Search for the cell housing the specified text and yield its (x, y) center coordinate. 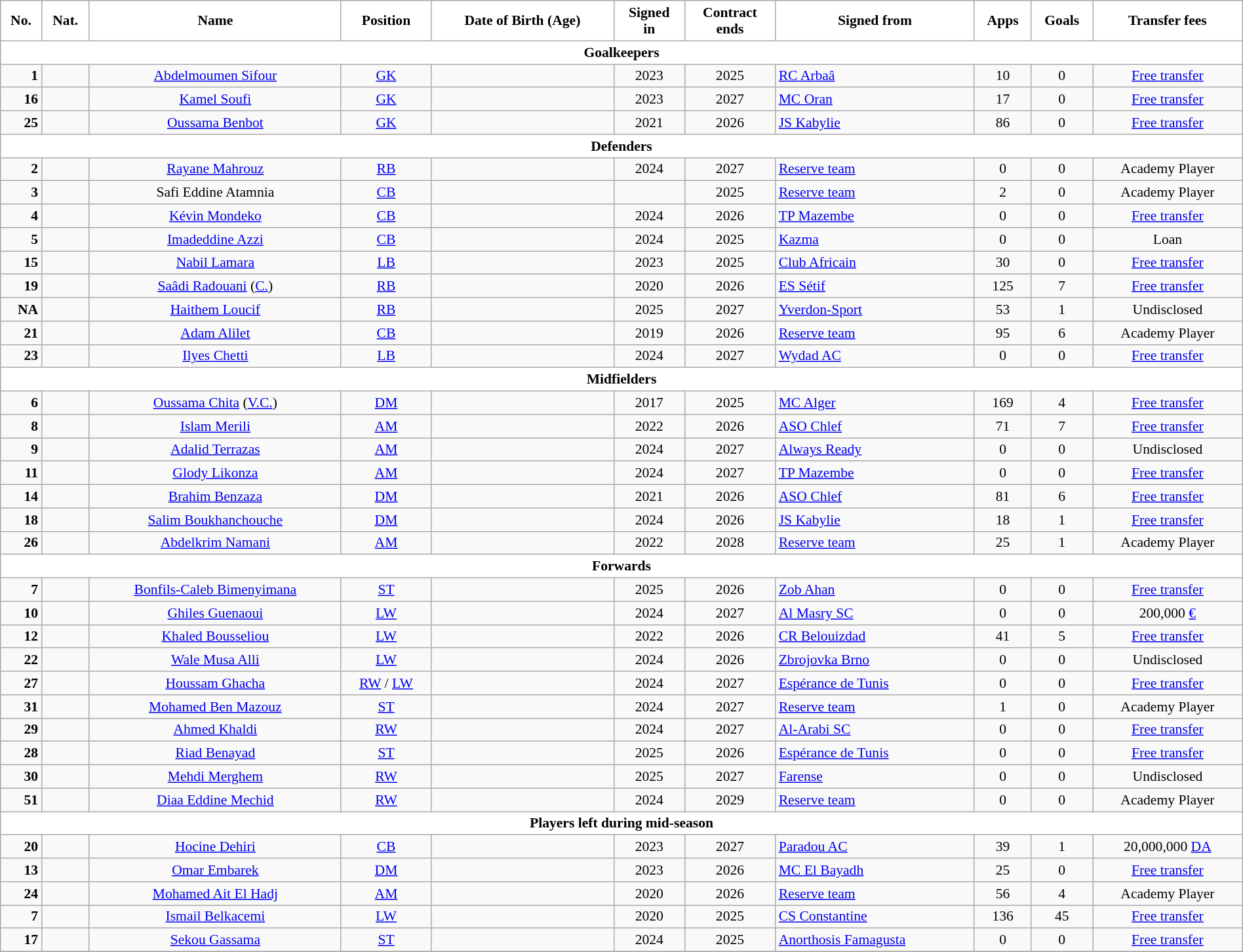
200,000 € (1168, 613)
14 (21, 496)
Kévin Mondeko (215, 216)
Diaa Eddine Mechid (215, 800)
Goalkeepers (621, 52)
Ilyes Chetti (215, 356)
Ghiles Guenaoui (215, 613)
Al-Arabi SC (875, 730)
Transfer fees (1168, 21)
21 (21, 333)
Defenders (621, 146)
Signed from (875, 21)
53 (1003, 309)
125 (1003, 287)
Ahmed Khaldi (215, 730)
RC Arbaâ (875, 76)
RW / LW (385, 683)
Bonfils-Caleb Bimenyimana (215, 590)
26 (21, 543)
Zob Ahan (875, 590)
71 (1003, 426)
Goals (1062, 21)
86 (1003, 123)
23 (21, 356)
Oussama Benbot (215, 123)
Paradou AC (875, 847)
Adalid Terrazas (215, 450)
Mohamed Ben Mazouz (215, 707)
2028 (730, 543)
19 (21, 287)
Haithem Loucif (215, 309)
Zbrojovka Brno (875, 660)
Hocine Dehiri (215, 847)
CR Belouizdad (875, 637)
45 (1062, 917)
56 (1003, 894)
31 (21, 707)
Forwards (621, 566)
20 (21, 847)
81 (1003, 496)
Adam Alilet (215, 333)
Farense (875, 777)
Club Africain (875, 263)
95 (1003, 333)
Players left during mid-season (621, 823)
51 (21, 800)
Name (215, 21)
29 (21, 730)
Wale Musa Alli (215, 660)
Nabil Lamara (215, 263)
41 (1003, 637)
Mehdi Merghem (215, 777)
Contractends (730, 21)
169 (1003, 403)
ES Sétif (875, 287)
Signedin (649, 21)
Oussama Chita (V.C.) (215, 403)
24 (21, 894)
CS Constantine (875, 917)
Position (385, 21)
Ismail Belkacemi (215, 917)
27 (21, 683)
11 (21, 473)
NA (21, 309)
20,000,000 DA (1168, 847)
Safi Eddine Atamnia (215, 193)
39 (1003, 847)
MC Alger (875, 403)
Rayane Mahrouz (215, 169)
2019 (649, 333)
Riad Benayad (215, 753)
Khaled Bousseliou (215, 637)
Loan (1168, 239)
8 (21, 426)
9 (21, 450)
Nat. (66, 21)
Abdelkrim Namani (215, 543)
12 (21, 637)
Apps (1003, 21)
22 (21, 660)
Wydad AC (875, 356)
Mohamed Ait El Hadj (215, 894)
No. (21, 21)
MC Oran (875, 100)
Al Masry SC (875, 613)
Yverdon-Sport (875, 309)
Midfielders (621, 380)
Always Ready (875, 450)
2029 (730, 800)
Date of Birth (Age) (523, 21)
Omar Embarek (215, 870)
15 (21, 263)
Kamel Soufi (215, 100)
Brahim Benzaza (215, 496)
Imadeddine Azzi (215, 239)
2017 (649, 403)
Sekou Gassama (215, 940)
16 (21, 100)
Houssam Ghacha (215, 683)
Kazma (875, 239)
Salim Boukhanchouche (215, 520)
3 (21, 193)
MC El Bayadh (875, 870)
Abdelmoumen Sifour (215, 76)
13 (21, 870)
136 (1003, 917)
Glody Likonza (215, 473)
28 (21, 753)
Saâdi Radouani (C.) (215, 287)
Islam Merili (215, 426)
Anorthosis Famagusta (875, 940)
